Pinpoint the cell where the given text exists, returning its (X, Y) midpoint coordinate. 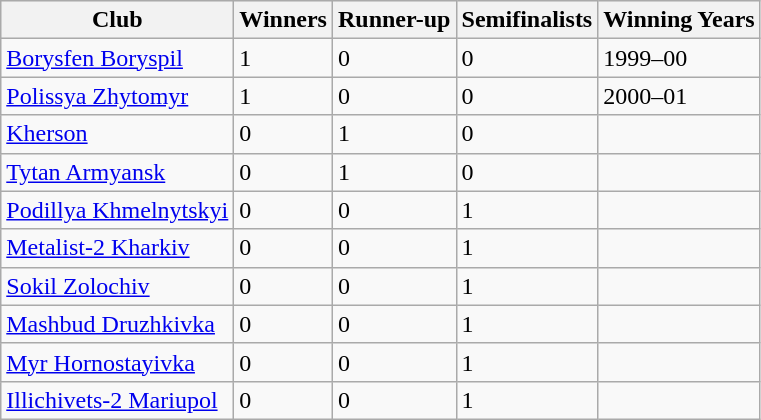
Semifinalists (527, 20)
Borysfen Boryspil (118, 58)
Myr Hornostayivka (118, 362)
Kherson (118, 134)
Runner-up (394, 20)
Podillya Khmelnytskyi (118, 210)
1999–00 (679, 58)
Club (118, 20)
Polissya Zhytomyr (118, 96)
Winners (284, 20)
Tytan Armyansk (118, 172)
Metalist-2 Kharkiv (118, 248)
2000–01 (679, 96)
Winning Years (679, 20)
Mashbud Druzhkivka (118, 324)
Illichivets-2 Mariupol (118, 400)
Sokil Zolochiv (118, 286)
